For the text-containing cell, return its midpoint in [x, y] coordinate format. 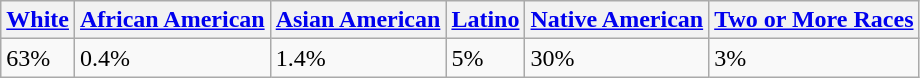
1.4% [358, 58]
0.4% [172, 58]
63% [38, 58]
Native American [617, 20]
Asian American [358, 20]
White [38, 20]
Two or More Races [814, 20]
30% [617, 58]
5% [486, 58]
3% [814, 58]
African American [172, 20]
Latino [486, 20]
